Return the (X, Y) coordinate for the center point of the cell that contains the specified text.  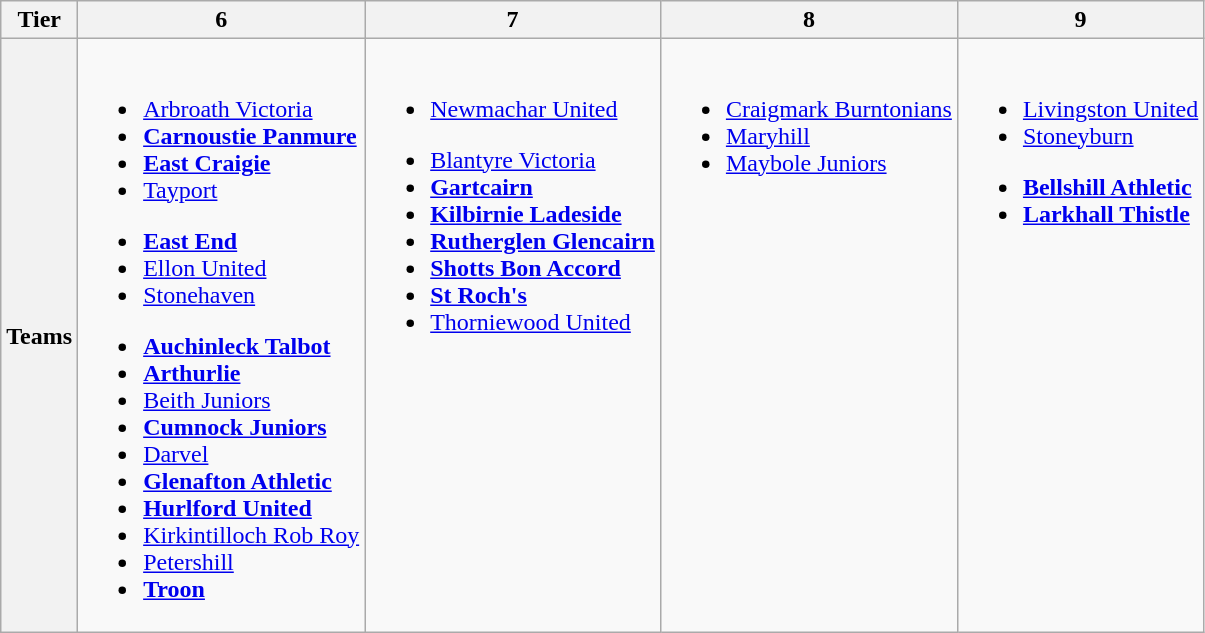
Tier (40, 20)
6 (222, 20)
Craigmark BurntoniansMaryhillMaybole Juniors (808, 336)
7 (513, 20)
8 (808, 20)
Livingston UnitedStoneyburnBellshill AthleticLarkhall Thistle (1080, 336)
9 (1080, 20)
Newmachar UnitedBlantyre VictoriaGartcairnKilbirnie LadesideRutherglen GlencairnShotts Bon AccordSt Roch'sThorniewood United (513, 336)
Teams (40, 336)
